Return [X, Y] of the center of cell containing provided text 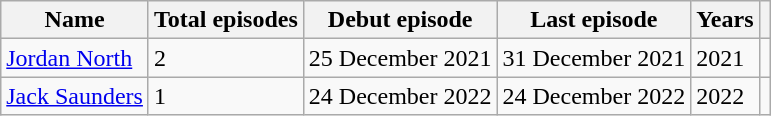
2 [226, 58]
Jordan North [75, 58]
Jack Saunders [75, 96]
31 December 2021 [594, 58]
2022 [725, 96]
Last episode [594, 20]
25 December 2021 [400, 58]
Years [725, 20]
Total episodes [226, 20]
1 [226, 96]
Debut episode [400, 20]
Name [75, 20]
2021 [725, 58]
